Pinpoint the cell where the given text exists, returning its (X, Y) midpoint coordinate. 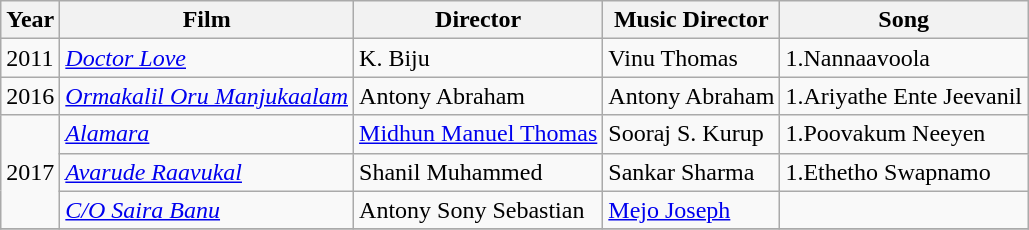
K. Biju (478, 58)
1.Nannaavoola (904, 58)
Avarude Raavukal (207, 172)
Doctor Love (207, 58)
Vinu Thomas (692, 58)
Mejo Joseph (692, 210)
Ormakalil Oru Manjukaalam (207, 96)
Alamara (207, 134)
Year (30, 20)
2011 (30, 58)
Song (904, 20)
Sankar Sharma (692, 172)
Film (207, 20)
Antony Sony Sebastian (478, 210)
2016 (30, 96)
Midhun Manuel Thomas (478, 134)
C/O Saira Banu (207, 210)
1.Ariyathe Ente Jeevanil (904, 96)
2017 (30, 172)
1.Ethetho Swapnamo (904, 172)
1.Poovakum Neeyen (904, 134)
Shanil Muhammed (478, 172)
Director (478, 20)
Music Director (692, 20)
Sooraj S. Kurup (692, 134)
